Output the [x, y] coordinate of the center of the cell containing the given text.  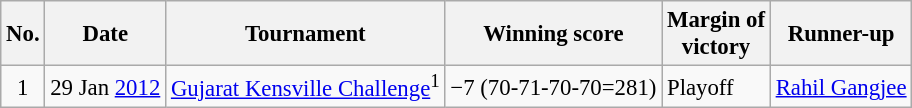
No. [23, 34]
Gujarat Kensville Challenge1 [306, 87]
Playoff [716, 87]
Winning score [554, 34]
Date [106, 34]
Rahil Gangjee [841, 87]
1 [23, 87]
−7 (70-71-70-70=281) [554, 87]
29 Jan 2012 [106, 87]
Runner-up [841, 34]
Margin ofvictory [716, 34]
Tournament [306, 34]
